Capture the cell that displays the provided text and extract its (X, Y) central coordinate. 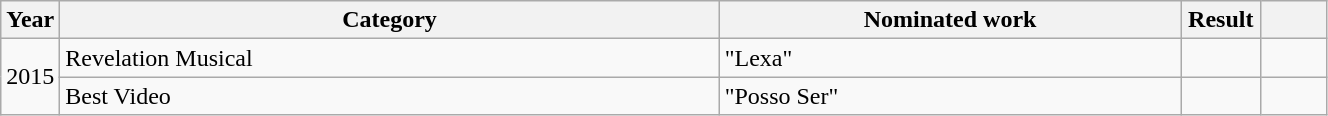
"Posso Ser" (950, 96)
Best Video (390, 96)
Category (390, 20)
Nominated work (950, 20)
2015 (30, 77)
Revelation Musical (390, 58)
Year (30, 20)
Result (1221, 20)
"Lexa" (950, 58)
